Find where the given text appears and provide that cell's center as [x, y] coordinate. 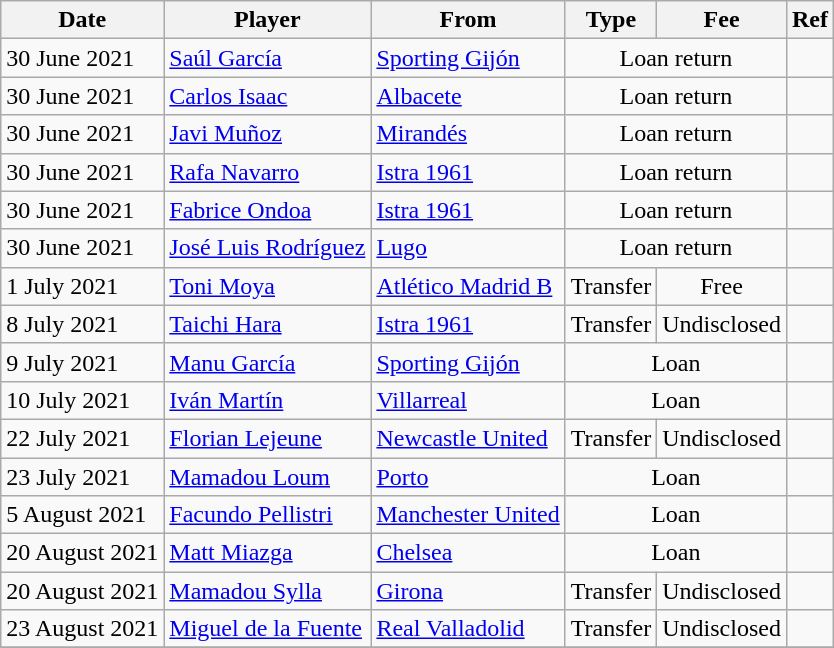
Rafa Navarro [268, 172]
Manchester United [468, 515]
Toni Moya [268, 286]
Matt Miazga [268, 553]
Porto [468, 477]
23 August 2021 [82, 629]
22 July 2021 [82, 438]
Date [82, 20]
5 August 2021 [82, 515]
Miguel de la Fuente [268, 629]
Mamadou Loum [268, 477]
1 July 2021 [82, 286]
Javi Muñoz [268, 134]
Florian Lejeune [268, 438]
Manu García [268, 362]
Mirandés [468, 134]
Facundo Pellistri [268, 515]
8 July 2021 [82, 324]
Mamadou Sylla [268, 591]
10 July 2021 [82, 400]
Saúl García [268, 58]
José Luis Rodríguez [268, 248]
Taichi Hara [268, 324]
Albacete [468, 96]
Girona [468, 591]
From [468, 20]
Carlos Isaac [268, 96]
Villarreal [468, 400]
Atlético Madrid B [468, 286]
Ref [810, 20]
Lugo [468, 248]
Free [722, 286]
23 July 2021 [82, 477]
Iván Martín [268, 400]
Player [268, 20]
Fabrice Ondoa [268, 210]
9 July 2021 [82, 362]
Newcastle United [468, 438]
Fee [722, 20]
Real Valladolid [468, 629]
Chelsea [468, 553]
Type [611, 20]
